Provide the [X, Y] coordinate of the cell's center where the given text is located.  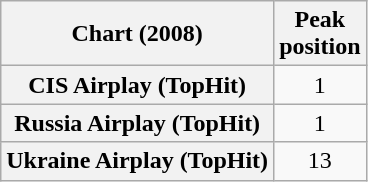
Russia Airplay (TopHit) [138, 123]
Peakposition [320, 34]
13 [320, 161]
Chart (2008) [138, 34]
CIS Airplay (TopHit) [138, 85]
Ukraine Airplay (TopHit) [138, 161]
